For the text-containing cell, return its midpoint in (X, Y) coordinate format. 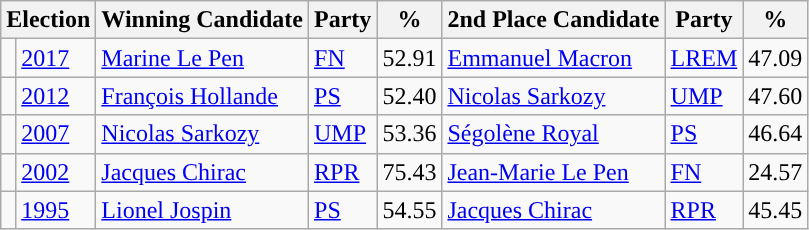
46.64 (776, 134)
2nd Place Candidate (554, 20)
75.43 (410, 172)
47.60 (776, 96)
2012 (56, 96)
Lionel Jospin (202, 210)
Election (48, 20)
2017 (56, 58)
2002 (56, 172)
52.91 (410, 58)
45.45 (776, 210)
24.57 (776, 172)
Emmanuel Macron (554, 58)
1995 (56, 210)
Jean-Marie Le Pen (554, 172)
54.55 (410, 210)
LREM (704, 58)
47.09 (776, 58)
Winning Candidate (202, 20)
53.36 (410, 134)
52.40 (410, 96)
Ségolène Royal (554, 134)
2007 (56, 134)
Marine Le Pen (202, 58)
François Hollande (202, 96)
